Find where the given text appears and provide that cell's center as (x, y) coordinate. 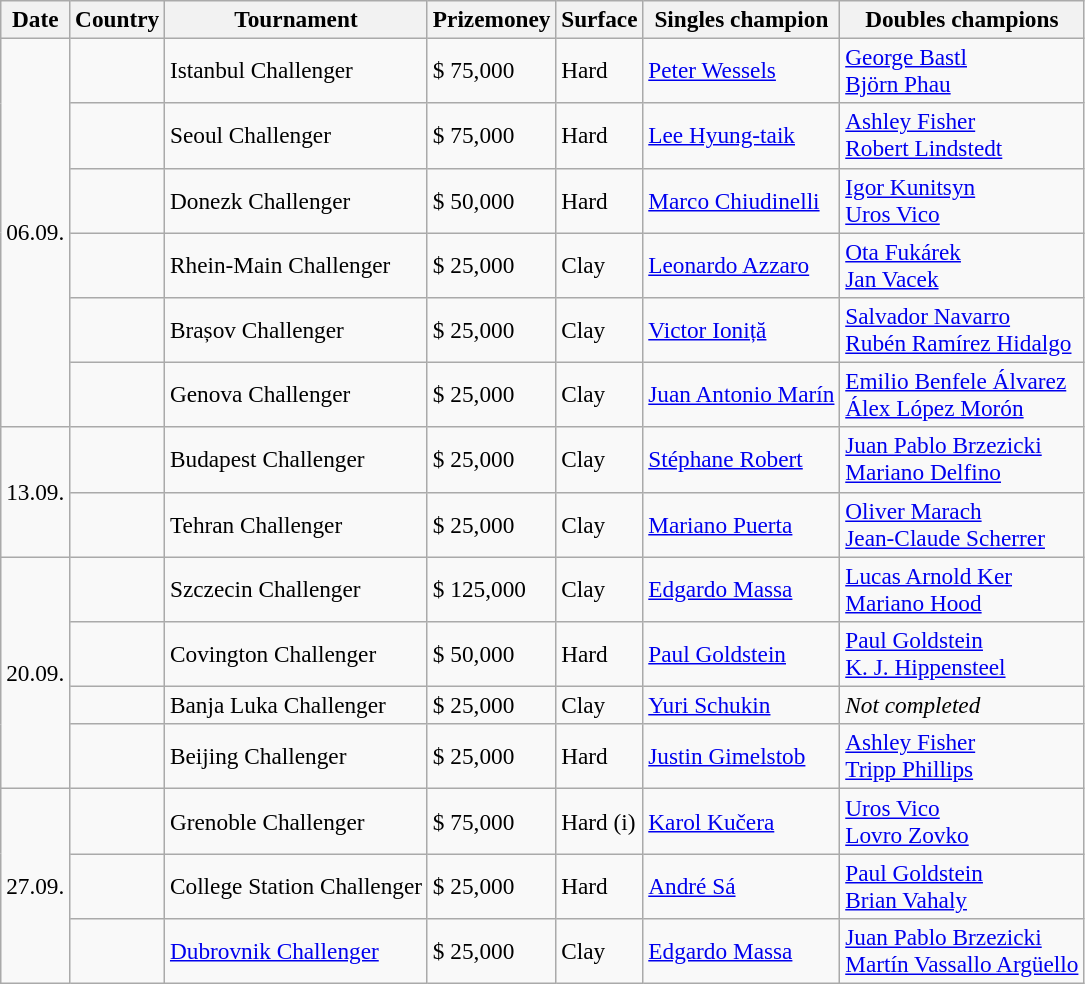
Genova Challenger (296, 394)
27.09. (36, 885)
College Station Challenger (296, 886)
Lee Hyung-taik (742, 136)
George Bastl Björn Phau (962, 70)
Paul Goldstein K. J. Hippensteel (962, 654)
20.09. (36, 672)
Lucas Arnold Ker Mariano Hood (962, 588)
Emilio Benfele Álvarez Álex López Morón (962, 394)
Doubles champions (962, 19)
Tehran Challenger (296, 524)
Ashley Fisher Tripp Phillips (962, 756)
Juan Antonio Marín (742, 394)
Beijing Challenger (296, 756)
Hard (i) (600, 820)
13.09. (36, 492)
Surface (600, 19)
Juan Pablo Brzezicki Martín Vassallo Argüello (962, 950)
Ashley Fisher Robert Lindstedt (962, 136)
Seoul Challenger (296, 136)
Szczecin Challenger (296, 588)
Rhein-Main Challenger (296, 264)
Karol Kučera (742, 820)
Date (36, 19)
Singles champion (742, 19)
Istanbul Challenger (296, 70)
Stéphane Robert (742, 460)
Donezk Challenger (296, 200)
Budapest Challenger (296, 460)
Uros Vico Lovro Zovko (962, 820)
Ota Fukárek Jan Vacek (962, 264)
Yuri Schukin (742, 705)
Leonardo Azzaro (742, 264)
Paul Goldstein (742, 654)
06.09. (36, 232)
Brașov Challenger (296, 330)
Peter Wessels (742, 70)
Marco Chiudinelli (742, 200)
Igor Kunitsyn Uros Vico (962, 200)
Justin Gimelstob (742, 756)
Not completed (962, 705)
Grenoble Challenger (296, 820)
André Sá (742, 886)
Mariano Puerta (742, 524)
Country (118, 19)
Dubrovnik Challenger (296, 950)
Victor Ioniță (742, 330)
Salvador Navarro Rubén Ramírez Hidalgo (962, 330)
Prizemoney (491, 19)
Oliver Marach Jean-Claude Scherrer (962, 524)
Covington Challenger (296, 654)
Tournament (296, 19)
Paul Goldstein Brian Vahaly (962, 886)
$ 125,000 (491, 588)
Juan Pablo Brzezicki Mariano Delfino (962, 460)
Banja Luka Challenger (296, 705)
